Return the (x, y) coordinate for the center point of the cell that contains the specified text.  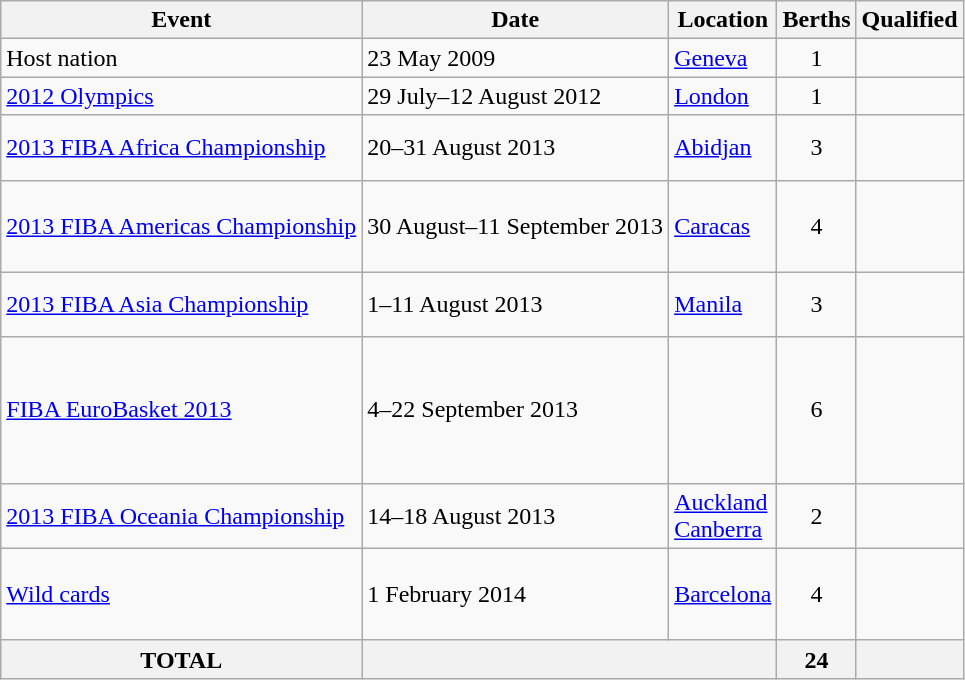
Manila (723, 304)
2013 FIBA Oceania Championship (182, 516)
24 (816, 659)
2013 FIBA Asia Championship (182, 304)
14–18 August 2013 (516, 516)
6 (816, 410)
20–31 August 2013 (516, 148)
Wild cards (182, 594)
Qualified (910, 20)
Berths (816, 20)
2013 FIBA Americas Championship (182, 226)
Event (182, 20)
23 May 2009 (516, 58)
Geneva (723, 58)
4–22 September 2013 (516, 410)
Location (723, 20)
30 August–11 September 2013 (516, 226)
Caracas (723, 226)
Barcelona (723, 594)
2012 Olympics (182, 96)
FIBA EuroBasket 2013 (182, 410)
29 July–12 August 2012 (516, 96)
1 February 2014 (516, 594)
TOTAL (182, 659)
1–11 August 2013 (516, 304)
Host nation (182, 58)
Auckland Canberra (723, 516)
Date (516, 20)
London (723, 96)
Abidjan (723, 148)
2 (816, 516)
2013 FIBA Africa Championship (182, 148)
